Pinpoint the cell where the given text exists, returning its [x, y] midpoint coordinate. 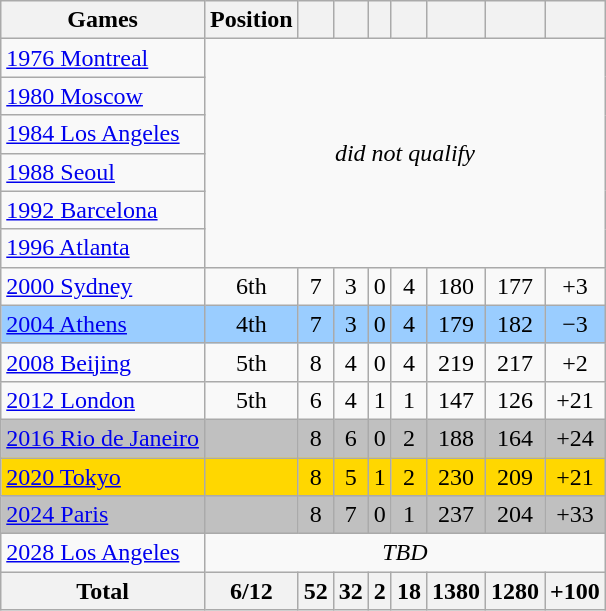
217 [516, 362]
2008 Beijing [103, 362]
147 [456, 400]
204 [516, 515]
5 [350, 477]
182 [516, 324]
6th [251, 286]
1280 [516, 591]
188 [456, 438]
219 [456, 362]
209 [516, 477]
2004 Athens [103, 324]
TBD [404, 553]
1988 Seoul [103, 172]
−3 [576, 324]
1984 Los Angeles [103, 134]
237 [456, 515]
2000 Sydney [103, 286]
52 [316, 591]
1996 Atlanta [103, 248]
2016 Rio de Janeiro [103, 438]
18 [408, 591]
164 [516, 438]
4th [251, 324]
+24 [576, 438]
32 [350, 591]
+100 [576, 591]
1976 Montreal [103, 58]
+2 [576, 362]
2024 Paris [103, 515]
1980 Moscow [103, 96]
Games [103, 20]
1992 Barcelona [103, 210]
1380 [456, 591]
+3 [576, 286]
2012 London [103, 400]
179 [456, 324]
126 [516, 400]
230 [456, 477]
6/12 [251, 591]
2020 Tokyo [103, 477]
Position [251, 20]
did not qualify [404, 153]
177 [516, 286]
180 [456, 286]
Total [103, 591]
2028 Los Angeles [103, 553]
+33 [576, 515]
